Determine the (X, Y) coordinate at the center of the cell enclosing the given text.  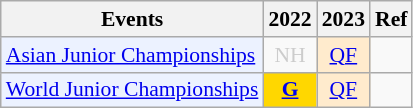
World Junior Championships (132, 90)
NH (290, 55)
2022 (290, 19)
G (290, 90)
Asian Junior Championships (132, 55)
Events (132, 19)
2023 (344, 19)
Ref (391, 19)
